Provide the (x, y) coordinate of the cell's center where the given text is located.  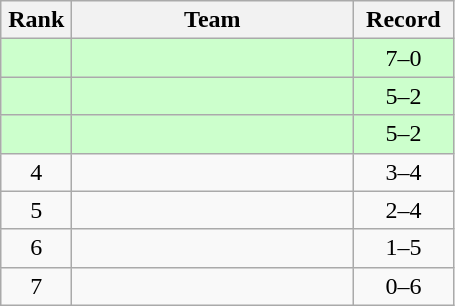
1–5 (404, 248)
7–0 (404, 58)
Team (212, 20)
5 (36, 210)
2–4 (404, 210)
6 (36, 248)
Rank (36, 20)
7 (36, 286)
3–4 (404, 172)
Record (404, 20)
0–6 (404, 286)
4 (36, 172)
